From the cell containing the given text, extract its center point as [X, Y] coordinate. 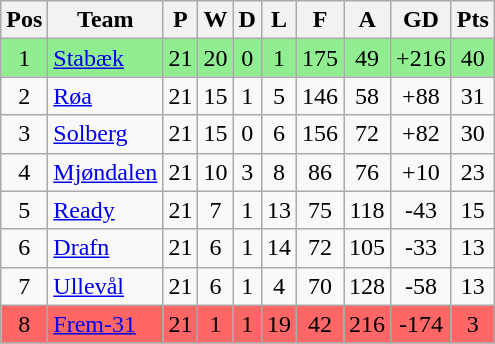
-174 [422, 324]
70 [320, 286]
Mjøndalen [106, 172]
42 [320, 324]
GD [422, 20]
Ready [106, 210]
10 [216, 172]
86 [320, 172]
Drafn [106, 248]
75 [320, 210]
P [180, 20]
118 [368, 210]
F [320, 20]
14 [278, 248]
-58 [422, 286]
2 [24, 96]
Solberg [106, 134]
+82 [422, 134]
Stabæk [106, 58]
Pts [472, 20]
Team [106, 20]
20 [216, 58]
-33 [422, 248]
A [368, 20]
19 [278, 324]
+88 [422, 96]
40 [472, 58]
-43 [422, 210]
156 [320, 134]
58 [368, 96]
175 [320, 58]
L [278, 20]
W [216, 20]
23 [472, 172]
146 [320, 96]
105 [368, 248]
49 [368, 58]
31 [472, 96]
Frem-31 [106, 324]
Røa [106, 96]
76 [368, 172]
Pos [24, 20]
30 [472, 134]
Ullevål [106, 286]
+10 [422, 172]
+216 [422, 58]
216 [368, 324]
D [247, 20]
128 [368, 286]
